Determine the (x, y) coordinate at the center of the cell enclosing the given text.  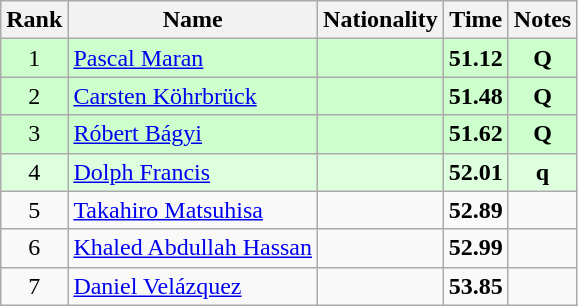
Rank (34, 20)
51.12 (476, 58)
Daniel Velázquez (193, 286)
52.99 (476, 248)
Name (193, 20)
52.01 (476, 172)
4 (34, 172)
Róbert Bágyi (193, 134)
Pascal Maran (193, 58)
Dolph Francis (193, 172)
Carsten Köhrbrück (193, 96)
51.62 (476, 134)
Notes (542, 20)
2 (34, 96)
3 (34, 134)
Khaled Abdullah Hassan (193, 248)
Takahiro Matsuhisa (193, 210)
Time (476, 20)
6 (34, 248)
q (542, 172)
5 (34, 210)
53.85 (476, 286)
7 (34, 286)
52.89 (476, 210)
51.48 (476, 96)
Nationality (381, 20)
1 (34, 58)
